Scan for the cell matching the given text and deliver its (X, Y) coordinate at center. 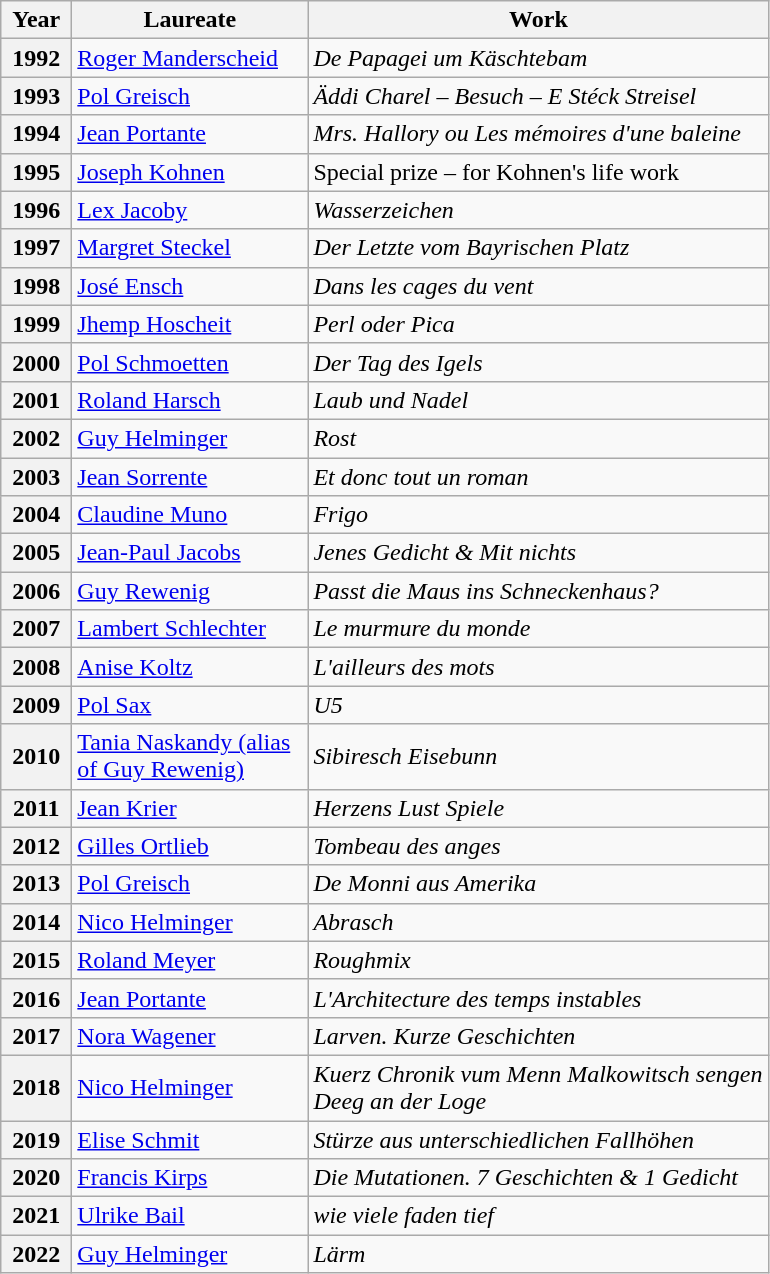
Herzens Lust Spiele (538, 808)
Lex Jacoby (190, 210)
2016 (36, 998)
Gilles Ortlieb (190, 846)
Year (36, 20)
Et donc tout un roman (538, 477)
Le murmure du monde (538, 629)
Abrasch (538, 922)
Stürze aus unterschiedlichen Fallhöhen (538, 1139)
2018 (36, 1088)
Roughmix (538, 960)
Rost (538, 438)
1995 (36, 172)
2017 (36, 1036)
1993 (36, 96)
Frigo (538, 515)
2013 (36, 884)
Wasserzeichen (538, 210)
Lärm (538, 1254)
Mrs. Hallory ou Les mémoires d'une baleine (538, 134)
2012 (36, 846)
L'ailleurs des mots (538, 667)
Margret Steckel (190, 248)
Tania Naskandy (alias of Guy Rewenig) (190, 756)
José Ensch (190, 286)
De Papagei um Käschtebam (538, 58)
Die Mutationen. 7 Geschichten & 1 Gedicht (538, 1178)
Francis Kirps (190, 1178)
Äddi Charel – Besuch – E Stéck Streisel (538, 96)
De Monni aus Amerika (538, 884)
L'Architecture des temps instables (538, 998)
2020 (36, 1178)
Jenes Gedicht & Mit nichts (538, 553)
Laub und Nadel (538, 400)
U5 (538, 705)
Jean Krier (190, 808)
2005 (36, 553)
2021 (36, 1216)
Tombeau des anges (538, 846)
Work (538, 20)
2006 (36, 591)
1992 (36, 58)
Perl oder Pica (538, 324)
Jhemp Hoscheit (190, 324)
Jean-Paul Jacobs (190, 553)
2011 (36, 808)
Dans les cages du vent (538, 286)
Jean Sorrente (190, 477)
2008 (36, 667)
Nora Wagener (190, 1036)
2002 (36, 438)
2009 (36, 705)
Anise Koltz (190, 667)
Pol Sax (190, 705)
2022 (36, 1254)
Guy Rewenig (190, 591)
Kuerz Chronik vum Menn Malkowitsch sengen Deeg an der Loge (538, 1088)
Elise Schmit (190, 1139)
2014 (36, 922)
Joseph Kohnen (190, 172)
wie viele faden tief (538, 1216)
2001 (36, 400)
Special prize – for Kohnen's life work (538, 172)
Larven. Kurze Geschichten (538, 1036)
2007 (36, 629)
Claudine Muno (190, 515)
2000 (36, 362)
2010 (36, 756)
1994 (36, 134)
Pol Schmoetten (190, 362)
Roland Meyer (190, 960)
Ulrike Bail (190, 1216)
Laureate (190, 20)
1998 (36, 286)
1997 (36, 248)
2015 (36, 960)
Der Letzte vom Bayrischen Platz (538, 248)
1999 (36, 324)
Roland Harsch (190, 400)
Sibiresch Eisebunn (538, 756)
2019 (36, 1139)
Passt die Maus ins Schneckenhaus? (538, 591)
Der Tag des Igels (538, 362)
Roger Manderscheid (190, 58)
Lambert Schlechter (190, 629)
2004 (36, 515)
1996 (36, 210)
2003 (36, 477)
